Locate the cell with the specified text and output its (X, Y) center coordinate. 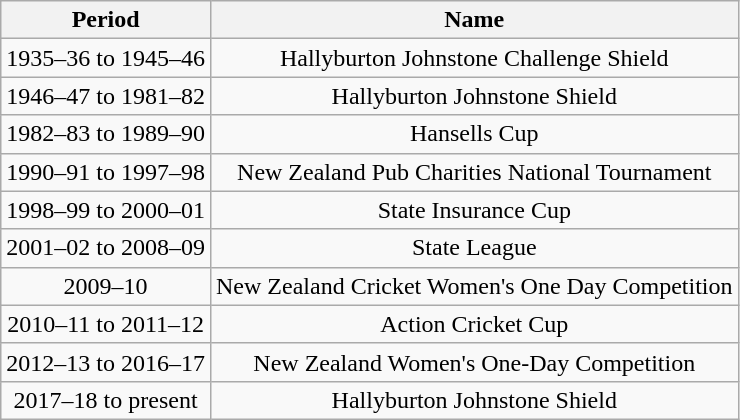
1990–91 to 1997–98 (106, 172)
Name (474, 20)
Period (106, 20)
New Zealand Cricket Women's One Day Competition (474, 286)
1982–83 to 1989–90 (106, 134)
2012–13 to 2016–17 (106, 362)
1998–99 to 2000–01 (106, 210)
Hansells Cup (474, 134)
1946–47 to 1981–82 (106, 96)
State League (474, 248)
1935–36 to 1945–46 (106, 58)
2009–10 (106, 286)
Action Cricket Cup (474, 324)
New Zealand Pub Charities National Tournament (474, 172)
Hallyburton Johnstone Challenge Shield (474, 58)
2001–02 to 2008–09 (106, 248)
New Zealand Women's One-Day Competition (474, 362)
2010–11 to 2011–12 (106, 324)
State Insurance Cup (474, 210)
2017–18 to present (106, 400)
